Return (X, Y) of the center of cell containing provided text 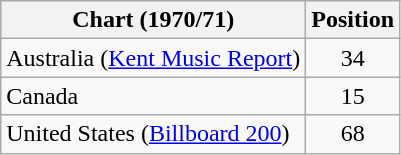
United States (Billboard 200) (154, 134)
34 (353, 58)
Canada (154, 96)
15 (353, 96)
Chart (1970/71) (154, 20)
Australia (Kent Music Report) (154, 58)
Position (353, 20)
68 (353, 134)
